Detect which cell encompasses the target text, then output its (x, y) center coordinate. 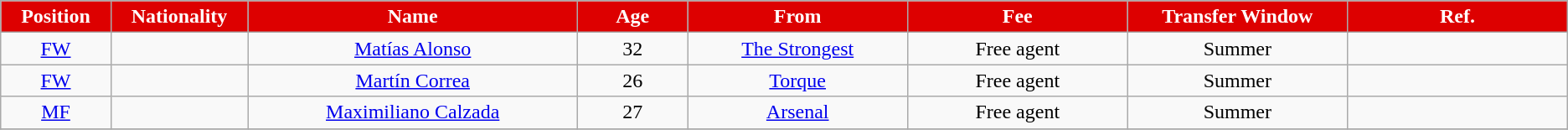
Position (56, 17)
Torque (797, 81)
Ref. (1457, 17)
The Strongest (797, 49)
MF (56, 112)
27 (633, 112)
Martín Correa (413, 81)
Maximiliano Calzada (413, 112)
Fee (1017, 17)
Name (413, 17)
Nationality (179, 17)
Matías Alonso (413, 49)
From (797, 17)
Transfer Window (1238, 17)
26 (633, 81)
32 (633, 49)
Age (633, 17)
Arsenal (797, 112)
